Determine the (x, y) coordinate at the center of the cell enclosing the given text.  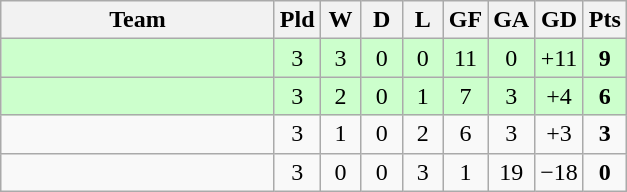
GF (465, 20)
19 (512, 172)
+3 (560, 134)
+11 (560, 58)
+4 (560, 96)
D (382, 20)
Pld (297, 20)
GD (560, 20)
−18 (560, 172)
Pts (604, 20)
GA (512, 20)
W (340, 20)
L (422, 20)
7 (465, 96)
Team (138, 20)
11 (465, 58)
9 (604, 58)
